Detect which cell encompasses the target text, then output its [X, Y] center coordinate. 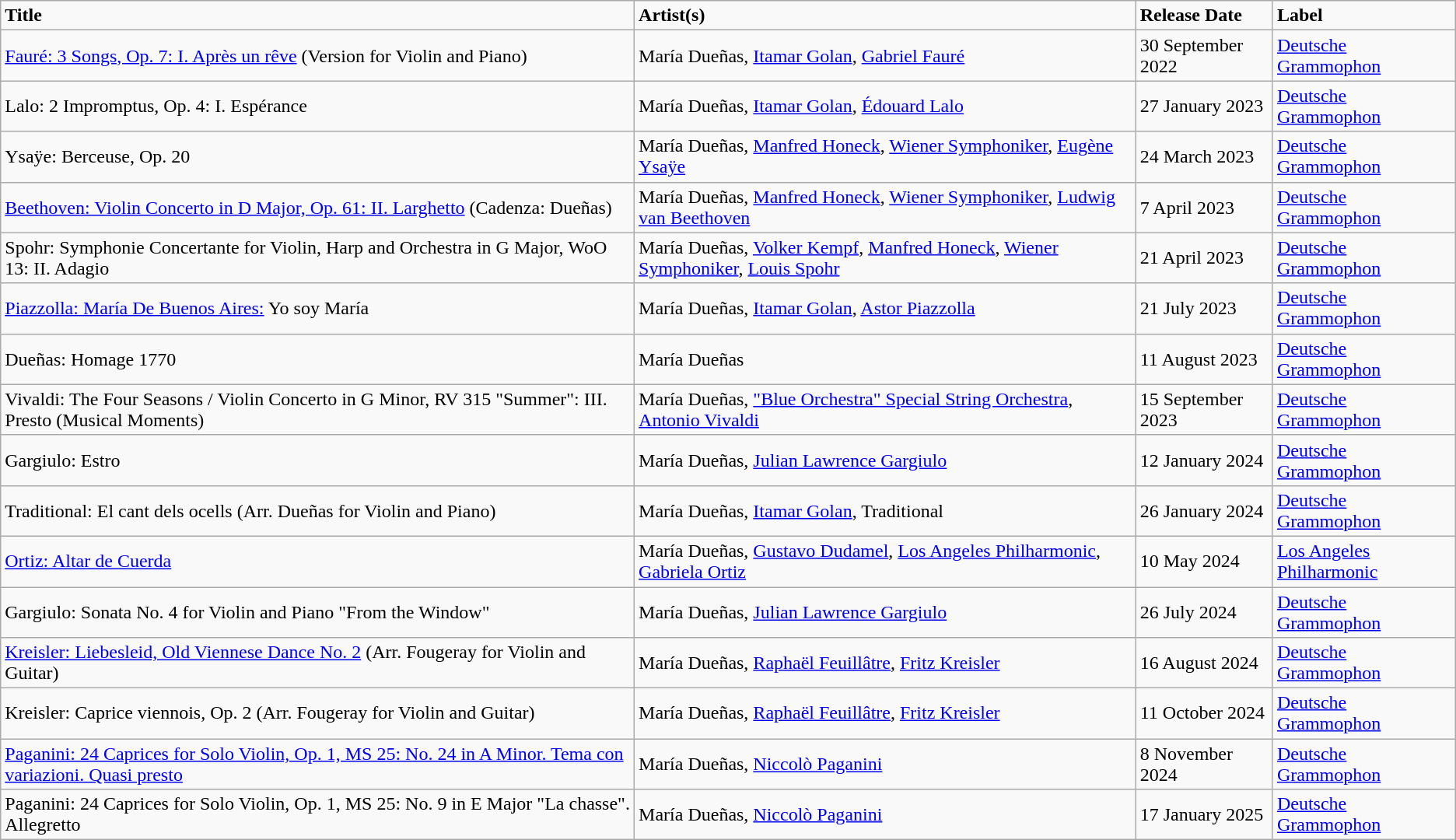
Dueñas: Homage 1770 [317, 359]
Label [1364, 16]
24 March 2023 [1204, 157]
Ortiz: Altar de Cuerda [317, 562]
Title [317, 16]
María Dueñas, Volker Kempf, Manfred Honeck, Wiener Symphoniker, Louis Spohr [885, 258]
Vivaldi: The Four Seasons / Violin Concerto in G Minor, RV 315 "Summer": III. Presto (Musical Moments) [317, 409]
10 May 2024 [1204, 562]
11 October 2024 [1204, 714]
21 July 2023 [1204, 308]
26 July 2024 [1204, 611]
María Dueñas, Itamar Golan, Gabriel Fauré [885, 56]
Piazzolla: María De Buenos Aires: Yo soy María [317, 308]
12 January 2024 [1204, 460]
8 November 2024 [1204, 764]
30 September 2022 [1204, 56]
Kreisler: Liebesleid, Old Viennese Dance No. 2 (Arr. Fougeray for Violin and Guitar) [317, 663]
María Dueñas, Itamar Golan, Édouard Lalo [885, 106]
María Dueñas, Manfred Honeck, Wiener Symphoniker, Eugène Ysaÿe [885, 157]
Paganini: 24 Caprices for Solo Violin, Op. 1, MS 25: No. 24 in A Minor. Tema con variazioni. Quasi presto [317, 764]
Paganini: 24 Caprices for Solo Violin, Op. 1, MS 25: No. 9 in E Major "La chasse". Allegretto [317, 815]
Gargiulo: Estro [317, 460]
21 April 2023 [1204, 258]
María Dueñas, Manfred Honeck, Wiener Symphoniker, Ludwig van Beethoven [885, 207]
María Dueñas, "Blue Orchestra" Special String Orchestra, Antonio Vivaldi [885, 409]
Release Date [1204, 16]
Artist(s) [885, 16]
11 August 2023 [1204, 359]
27 January 2023 [1204, 106]
26 January 2024 [1204, 510]
Los Angeles Philharmonic [1364, 562]
Lalo: 2 Impromptus, Op. 4: I. Espérance [317, 106]
María Dueñas, Itamar Golan, Traditional [885, 510]
16 August 2024 [1204, 663]
María Dueñas [885, 359]
17 January 2025 [1204, 815]
Kreisler: Caprice viennois, Op. 2 (Arr. Fougeray for Violin and Guitar) [317, 714]
Beethoven: Violin Concerto in D Major, Op. 61: II. Larghetto (Cadenza: Dueñas) [317, 207]
15 September 2023 [1204, 409]
Fauré: 3 Songs, Op. 7: I. Après un rêve (Version for Violin and Piano) [317, 56]
Gargiulo: Sonata No. 4 for Violin and Piano "From the Window" [317, 611]
María Dueñas, Gustavo Dudamel, Los Angeles Philharmonic, Gabriela Ortiz [885, 562]
María Dueñas, Itamar Golan, Astor Piazzolla [885, 308]
7 April 2023 [1204, 207]
Traditional: El cant dels ocells (Arr. Dueñas for Violin and Piano) [317, 510]
Ysaÿe: Berceuse, Op. 20 [317, 157]
Spohr: Symphonie Concertante for Violin, Harp and Orchestra in G Major, WoO 13: II. Adagio [317, 258]
